Return (x, y) of the center of cell containing provided text 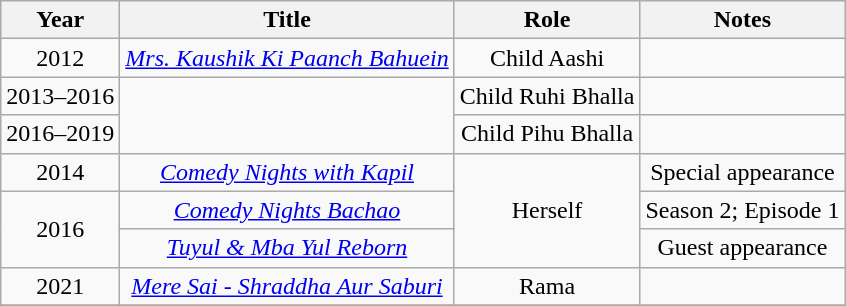
Child Ruhi Bhalla (547, 96)
Comedy Nights Bachao (287, 210)
Notes (742, 20)
Mrs. Kaushik Ki Paanch Bahuein (287, 58)
Special appearance (742, 172)
Herself (547, 210)
Comedy Nights with Kapil (287, 172)
2016 (60, 229)
Child Pihu Bhalla (547, 134)
Rama (547, 286)
2021 (60, 286)
Title (287, 20)
Role (547, 20)
2016–2019 (60, 134)
Mere Sai - Shraddha Aur Saburi (287, 286)
2014 (60, 172)
2013–2016 (60, 96)
2012 (60, 58)
Guest appearance (742, 248)
Tuyul & Mba Yul Reborn (287, 248)
Season 2; Episode 1 (742, 210)
Child Aashi (547, 58)
Year (60, 20)
